Provide the (x, y) coordinate of the cell's center where the given text is located.  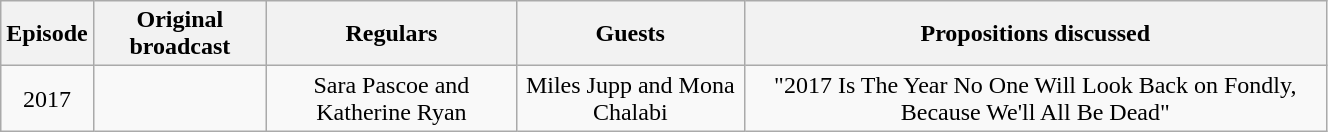
Guests (630, 34)
2017 (47, 98)
Regulars (392, 34)
Original broadcast (180, 34)
"2017 Is The Year No One Will Look Back on Fondly, Because We'll All Be Dead" (1035, 98)
Propositions discussed (1035, 34)
Episode (47, 34)
Miles Jupp and Mona Chalabi (630, 98)
Sara Pascoe and Katherine Ryan (392, 98)
